Capture the cell that displays the provided text and extract its (X, Y) central coordinate. 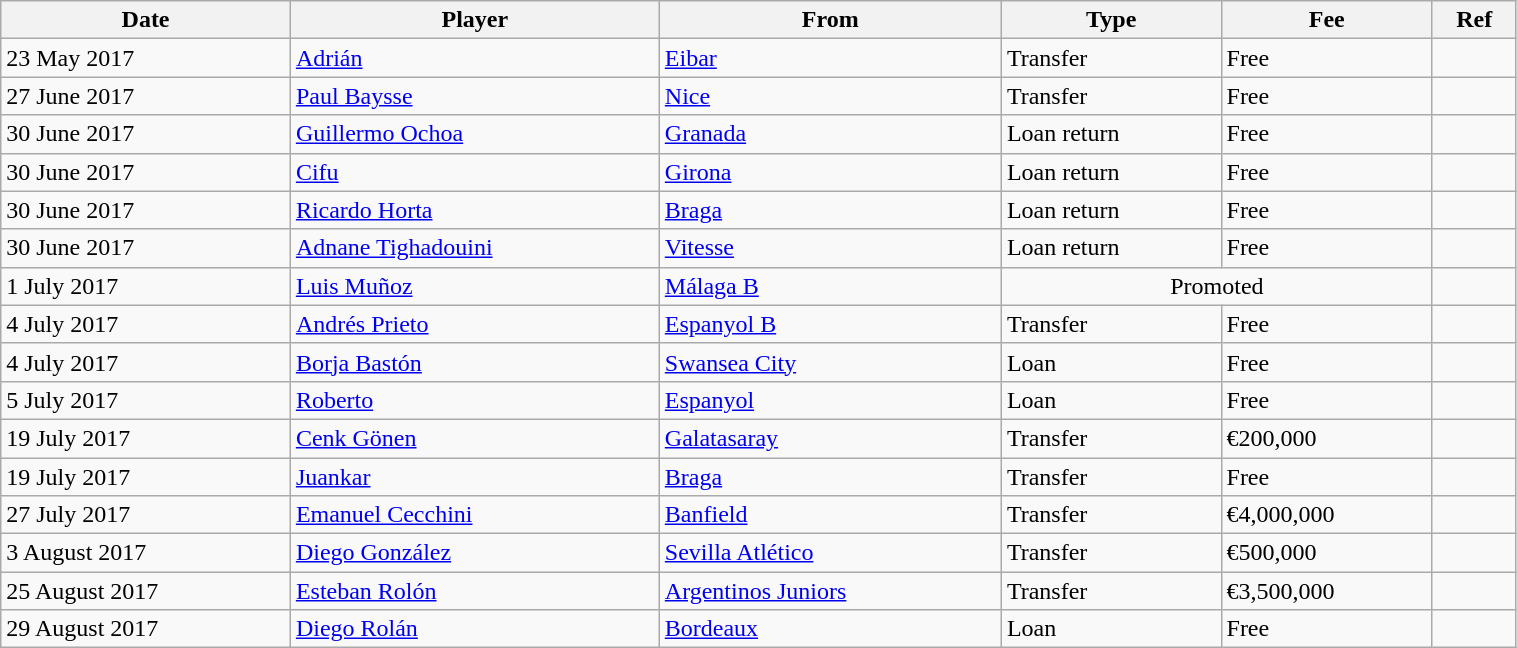
Eibar (830, 58)
29 August 2017 (146, 629)
Swansea City (830, 362)
From (830, 20)
Sevilla Atlético (830, 553)
Cifu (474, 172)
Málaga B (830, 286)
Luis Muñoz (474, 286)
Argentinos Juniors (830, 591)
Player (474, 20)
Ref (1474, 20)
€4,000,000 (1326, 515)
Granada (830, 134)
Date (146, 20)
Guillermo Ochoa (474, 134)
Espanyol B (830, 324)
Borja Bastón (474, 362)
€200,000 (1326, 438)
Nice (830, 96)
Diego González (474, 553)
Vitesse (830, 248)
€500,000 (1326, 553)
Andrés Prieto (474, 324)
5 July 2017 (146, 400)
Emanuel Cecchini (474, 515)
Bordeaux (830, 629)
Fee (1326, 20)
Ricardo Horta (474, 210)
Juankar (474, 477)
27 July 2017 (146, 515)
Paul Baysse (474, 96)
Esteban Rolón (474, 591)
Galatasaray (830, 438)
Banfield (830, 515)
Cenk Gönen (474, 438)
€3,500,000 (1326, 591)
Adnane Tighadouini (474, 248)
3 August 2017 (146, 553)
Promoted (1216, 286)
Girona (830, 172)
27 June 2017 (146, 96)
Diego Rolán (474, 629)
Type (1111, 20)
23 May 2017 (146, 58)
25 August 2017 (146, 591)
1 July 2017 (146, 286)
Adrián (474, 58)
Espanyol (830, 400)
Roberto (474, 400)
